For the text-containing cell, return its midpoint in [X, Y] coordinate format. 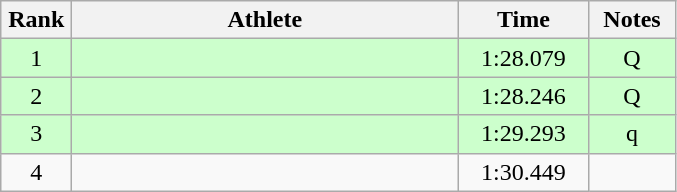
4 [36, 172]
3 [36, 134]
2 [36, 96]
Rank [36, 20]
1:28.246 [524, 96]
1:30.449 [524, 172]
1:29.293 [524, 134]
Athlete [265, 20]
1 [36, 58]
Time [524, 20]
q [632, 134]
1:28.079 [524, 58]
Notes [632, 20]
